For the text-containing cell, return its midpoint in (x, y) coordinate format. 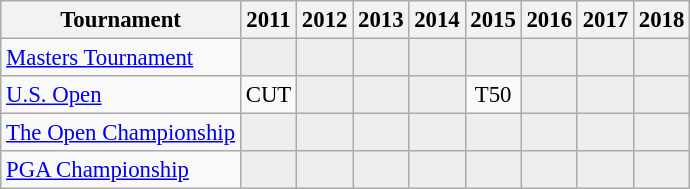
2016 (549, 20)
2017 (605, 20)
2011 (268, 20)
Tournament (121, 20)
2012 (325, 20)
2018 (661, 20)
U.S. Open (121, 95)
PGA Championship (121, 170)
The Open Championship (121, 133)
T50 (493, 95)
2013 (381, 20)
2014 (437, 20)
Masters Tournament (121, 58)
2015 (493, 20)
CUT (268, 95)
